Capture the cell that displays the provided text and extract its [x, y] central coordinate. 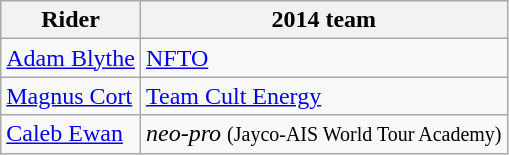
Caleb Ewan [71, 134]
Adam Blythe [71, 58]
2014 team [324, 20]
Magnus Cort [71, 96]
Rider [71, 20]
neo-pro (Jayco-AIS World Tour Academy) [324, 134]
Team Cult Energy [324, 96]
NFTO [324, 58]
